Capture the cell that displays the provided text and extract its (x, y) central coordinate. 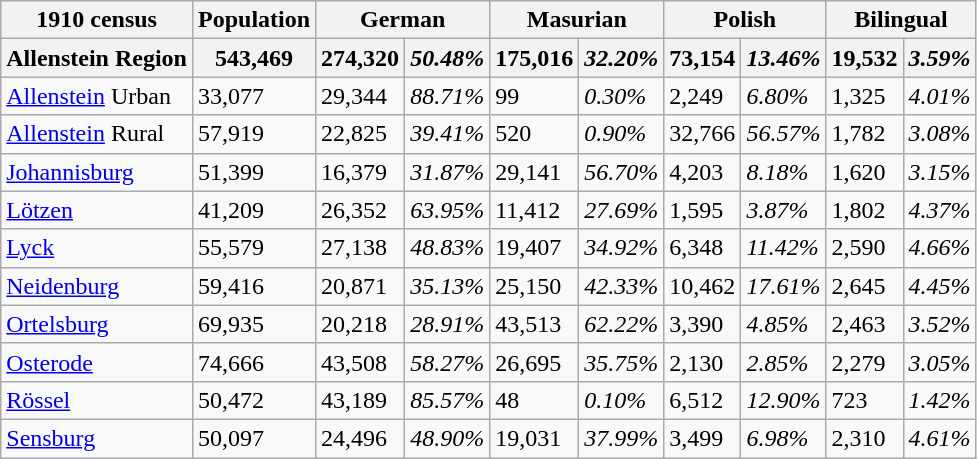
28.91% (448, 324)
41,209 (254, 210)
26,352 (360, 210)
6,348 (702, 248)
543,469 (254, 58)
50.48% (448, 58)
Population (254, 20)
19,407 (534, 248)
27,138 (360, 248)
4.61% (940, 438)
4.85% (784, 324)
1,802 (864, 210)
33,077 (254, 96)
3.05% (940, 362)
2,310 (864, 438)
Johannisburg (97, 172)
1,782 (864, 134)
69,935 (254, 324)
2,249 (702, 96)
29,344 (360, 96)
48.83% (448, 248)
25,150 (534, 286)
13.46% (784, 58)
27.69% (622, 210)
Ortelsburg (97, 324)
57,919 (254, 134)
Osterode (97, 362)
20,871 (360, 286)
43,189 (360, 400)
12.90% (784, 400)
Rössel (97, 400)
274,320 (360, 58)
43,513 (534, 324)
35.75% (622, 362)
Neidenburg (97, 286)
3,390 (702, 324)
0.90% (622, 134)
3.15% (940, 172)
6,512 (702, 400)
4.37% (940, 210)
Bilingual (901, 20)
Masurian (577, 20)
175,016 (534, 58)
55,579 (254, 248)
56.57% (784, 134)
Polish (745, 20)
3.59% (940, 58)
16,379 (360, 172)
31.87% (448, 172)
62.22% (622, 324)
34.92% (622, 248)
32,766 (702, 134)
3.87% (784, 210)
19,532 (864, 58)
74,666 (254, 362)
1,620 (864, 172)
48.90% (448, 438)
35.13% (448, 286)
4,203 (702, 172)
50,472 (254, 400)
50,097 (254, 438)
3.52% (940, 324)
29,141 (534, 172)
59,416 (254, 286)
Allenstein Urban (97, 96)
3,499 (702, 438)
73,154 (702, 58)
2.85% (784, 362)
39.41% (448, 134)
2,590 (864, 248)
99 (534, 96)
1.42% (940, 400)
17.61% (784, 286)
88.71% (448, 96)
32.20% (622, 58)
6.98% (784, 438)
723 (864, 400)
11.42% (784, 248)
24,496 (360, 438)
10,462 (702, 286)
56.70% (622, 172)
2,463 (864, 324)
22,825 (360, 134)
11,412 (534, 210)
0.10% (622, 400)
4.01% (940, 96)
4.66% (940, 248)
51,399 (254, 172)
43,508 (360, 362)
Sensburg (97, 438)
4.45% (940, 286)
58.27% (448, 362)
1,325 (864, 96)
Lötzen (97, 210)
Allenstein Region (97, 58)
1910 census (97, 20)
48 (534, 400)
German (403, 20)
3.08% (940, 134)
520 (534, 134)
1,595 (702, 210)
2,279 (864, 362)
2,130 (702, 362)
8.18% (784, 172)
85.57% (448, 400)
19,031 (534, 438)
63.95% (448, 210)
2,645 (864, 286)
0.30% (622, 96)
42.33% (622, 286)
Allenstein Rural (97, 134)
26,695 (534, 362)
20,218 (360, 324)
37.99% (622, 438)
Lyck (97, 248)
6.80% (784, 96)
